Scan for the cell matching the given text and deliver its [x, y] coordinate at center. 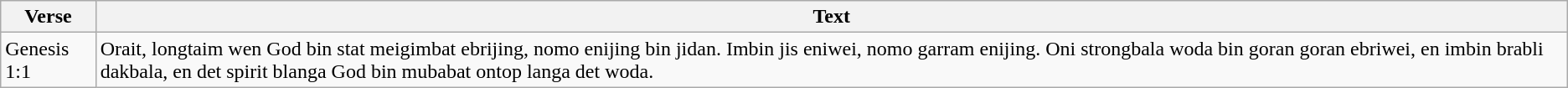
Genesis 1:1 [49, 60]
Text [831, 17]
Verse [49, 17]
